Output the (X, Y) coordinate of the center of the cell containing the given text.  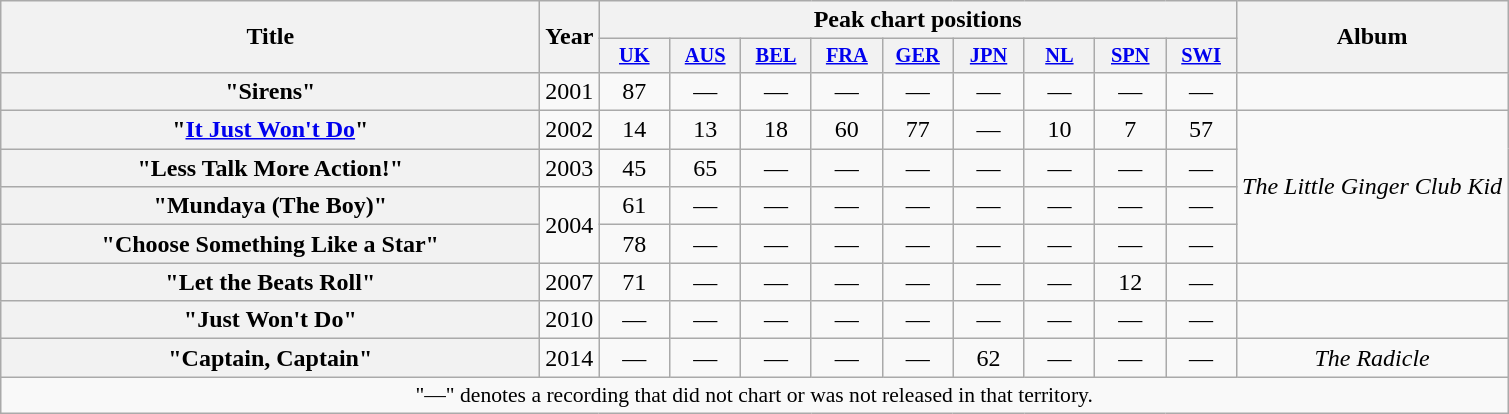
GER (918, 56)
12 (1130, 282)
"Mundaya (The Boy)" (270, 206)
78 (634, 244)
Title (270, 37)
10 (1060, 130)
2001 (570, 91)
61 (634, 206)
62 (988, 358)
18 (776, 130)
2007 (570, 282)
87 (634, 91)
NL (1060, 56)
The Little Ginger Club Kid (1372, 187)
Year (570, 37)
FRA (846, 56)
14 (634, 130)
"Choose Something Like a Star" (270, 244)
"Let the Beats Roll" (270, 282)
7 (1130, 130)
BEL (776, 56)
AUS (706, 56)
"Captain, Captain" (270, 358)
2002 (570, 130)
SPN (1130, 56)
Peak chart positions (918, 20)
65 (706, 168)
"It Just Won't Do" (270, 130)
SWI (1202, 56)
JPN (988, 56)
13 (706, 130)
2003 (570, 168)
60 (846, 130)
57 (1202, 130)
Album (1372, 37)
"—" denotes a recording that did not chart or was not released in that territory. (754, 395)
2010 (570, 320)
UK (634, 56)
45 (634, 168)
"Less Talk More Action!" (270, 168)
"Just Won't Do" (270, 320)
77 (918, 130)
2004 (570, 225)
2014 (570, 358)
The Radicle (1372, 358)
"Sirens" (270, 91)
71 (634, 282)
